Capture the cell that displays the provided text and extract its [x, y] central coordinate. 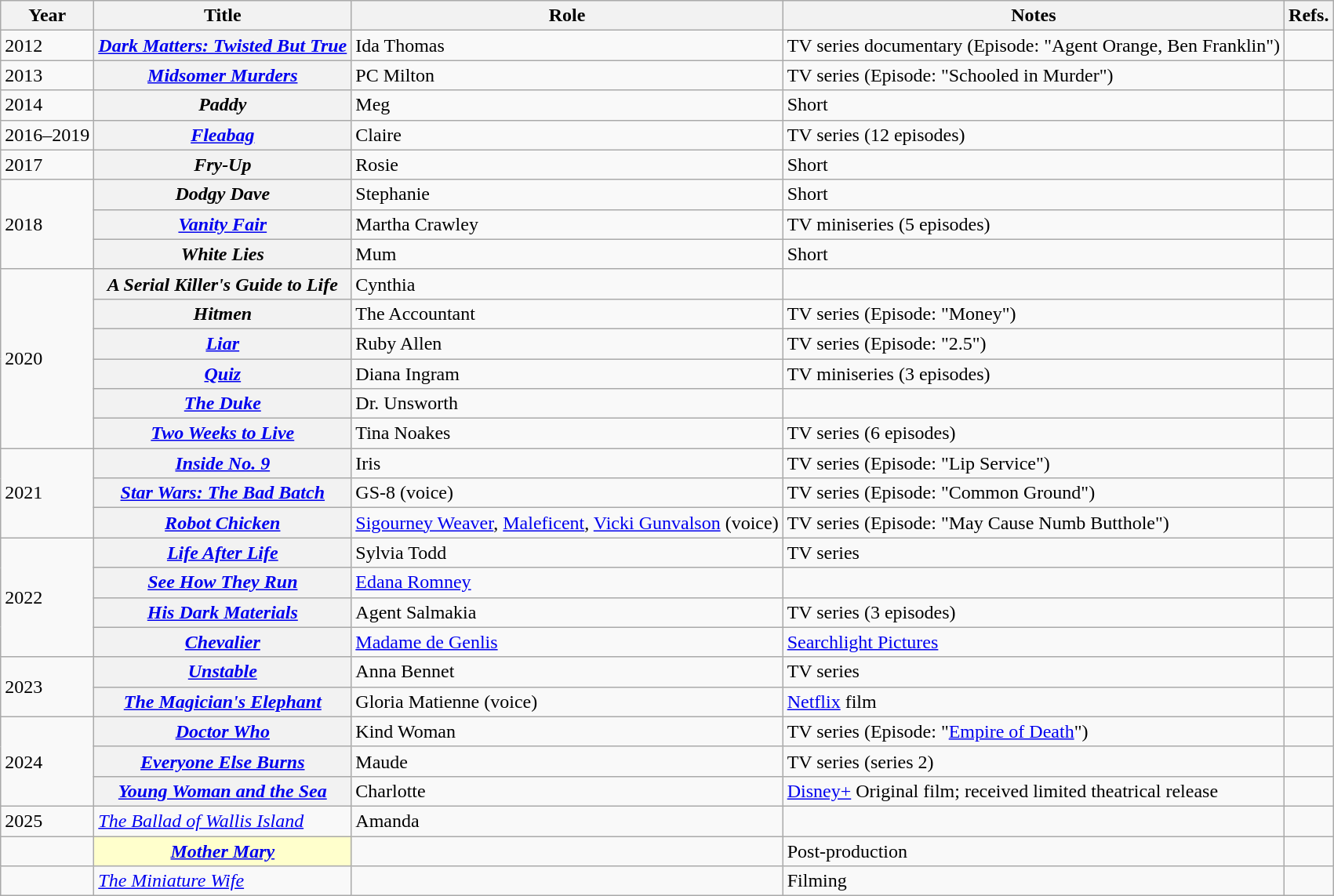
TV series documentary (Episode: "Agent Orange, Ben Franklin") [1034, 45]
Young Woman and the Sea [223, 791]
Stephanie [567, 194]
Kind Woman [567, 731]
Mother Mary [223, 851]
Ida Thomas [567, 45]
TV series (12 episodes) [1034, 135]
TV series (Episode: "Common Ground") [1034, 493]
Dark Matters: Twisted But True [223, 45]
His Dark Materials [223, 612]
Cynthia [567, 284]
2024 [47, 761]
TV miniseries (5 episodes) [1034, 224]
Searchlight Pictures [1034, 642]
Mum [567, 254]
TV series (6 episodes) [1034, 433]
Fleabag [223, 135]
Paddy [223, 105]
Maude [567, 761]
Post-production [1034, 851]
Year [47, 16]
Diana Ingram [567, 374]
2020 [47, 358]
Martha Crawley [567, 224]
2013 [47, 75]
Claire [567, 135]
2021 [47, 493]
Title [223, 16]
Role [567, 16]
Liar [223, 343]
Anna Bennet [567, 672]
TV miniseries (3 episodes) [1034, 374]
Quiz [223, 374]
Filming [1034, 881]
Dodgy Dave [223, 194]
See How They Run [223, 582]
Everyone Else Burns [223, 761]
Amanda [567, 821]
Chevalier [223, 642]
GS-8 (voice) [567, 493]
Life After Life [223, 553]
TV series (Episode: "May Cause Numb Butthole") [1034, 523]
2016–2019 [47, 135]
2012 [47, 45]
White Lies [223, 254]
Meg [567, 105]
Tina Noakes [567, 433]
Charlotte [567, 791]
TV series (Episode: "Money") [1034, 314]
Two Weeks to Live [223, 433]
The Magician's Elephant [223, 702]
Robot Chicken [223, 523]
TV series (Episode: "2.5") [1034, 343]
TV series (3 episodes) [1034, 612]
PC Milton [567, 75]
Notes [1034, 16]
Midsomer Murders [223, 75]
2017 [47, 165]
The Ballad of Wallis Island [223, 821]
Ruby Allen [567, 343]
The Miniature Wife [223, 881]
Doctor Who [223, 731]
Edana Romney [567, 582]
Fry-Up [223, 165]
Refs. [1309, 16]
Disney+ Original film; received limited theatrical release [1034, 791]
2022 [47, 597]
TV series (series 2) [1034, 761]
Inside No. 9 [223, 463]
A Serial Killer's Guide to Life [223, 284]
Hitmen [223, 314]
Iris [567, 463]
2018 [47, 224]
Star Wars: The Bad Batch [223, 493]
2014 [47, 105]
The Accountant [567, 314]
TV series (Episode: "Schooled in Murder") [1034, 75]
Netflix film [1034, 702]
Madame de Genlis [567, 642]
Sigourney Weaver, Maleficent, Vicki Gunvalson (voice) [567, 523]
TV series (Episode: "Lip Service") [1034, 463]
Rosie [567, 165]
Sylvia Todd [567, 553]
2023 [47, 687]
Agent Salmakia [567, 612]
The Duke [223, 404]
Gloria Matienne (voice) [567, 702]
Vanity Fair [223, 224]
2025 [47, 821]
TV series (Episode: "Empire of Death") [1034, 731]
Dr. Unsworth [567, 404]
Unstable [223, 672]
